Scan for the cell matching the given text and deliver its [x, y] coordinate at center. 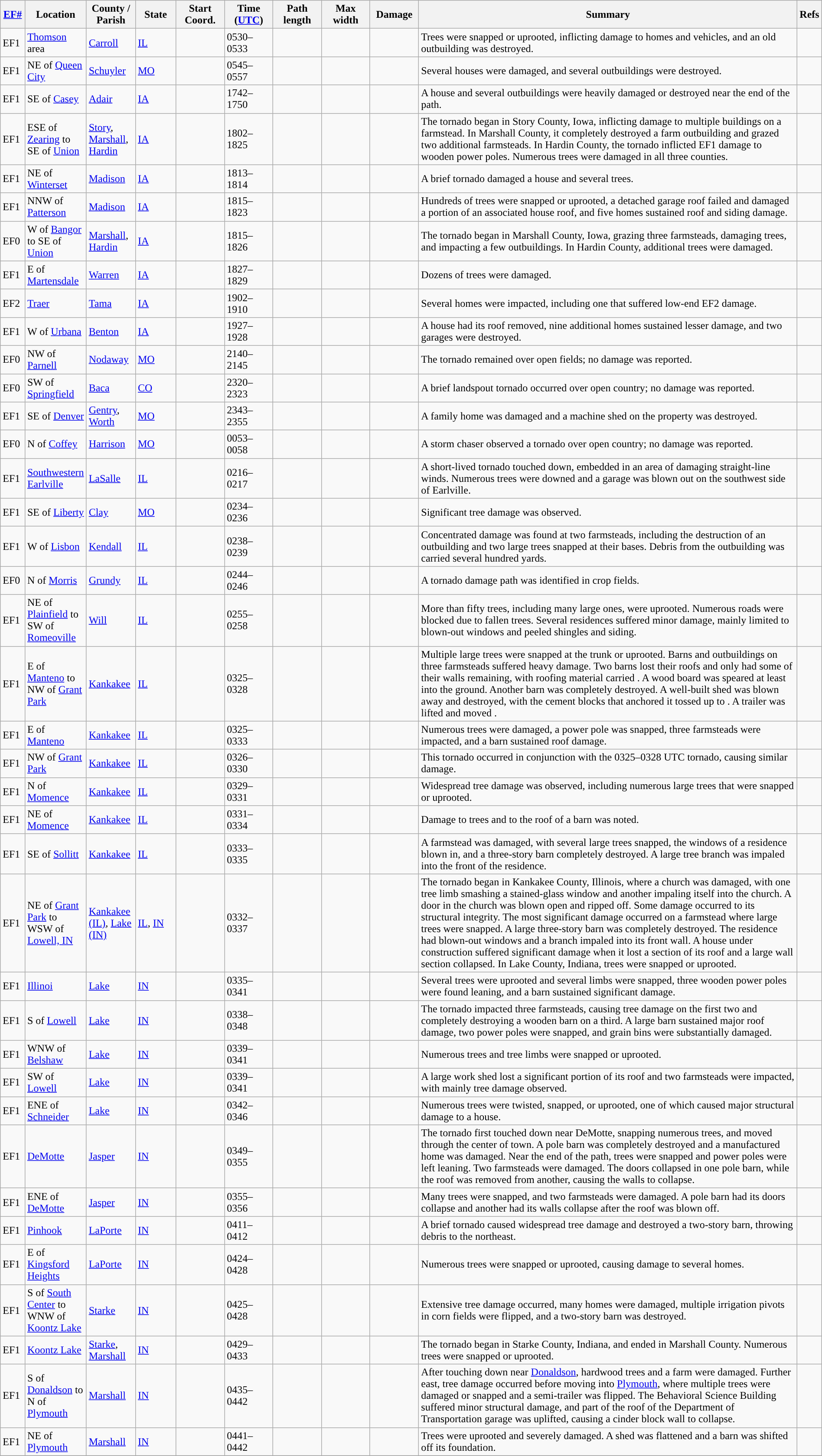
Damage to trees and to the roof of a barn was noted. [608, 820]
1815–1823 [249, 207]
S of Donaldson to N of Plymouth [55, 1396]
Several homes were impacted, including one that suffered low-end EF2 damage. [608, 303]
NE of Queen City [55, 71]
LaSalle [111, 478]
Location [55, 15]
0335–0341 [249, 986]
A brief landspout tornado occurred over open country; no damage was reported. [608, 387]
N of Morris [55, 581]
2140–2145 [249, 360]
Benton [111, 331]
SW of Lowell [55, 1082]
DeMotte [55, 1157]
Carroll [111, 42]
Koontz Lake [55, 1350]
Starke, Marshall [111, 1350]
Widespread tree damage was observed, including numerous large trees that were snapped or uprooted. [608, 791]
1742–1750 [249, 99]
Several houses were damaged, and several outbuildings were destroyed. [608, 71]
N of Momence [55, 791]
A house and several outbuildings were heavily damaged or destroyed near the end of the path. [608, 99]
Schuyler [111, 71]
0326–0330 [249, 764]
Baca [111, 387]
0429–0433 [249, 1350]
Numerous trees were damaged, a power pole was snapped, three farmsteads were impacted, and a barn sustained roof damage. [608, 735]
0234–0236 [249, 512]
A family home was damaged and a machine shed on the property was destroyed. [608, 416]
ESE of Zearing to SE of Union [55, 139]
1813–1814 [249, 179]
Warren [111, 275]
Trees were snapped or uprooted, inflicting damage to homes and vehicles, and an old outbuilding was destroyed. [608, 42]
ENE of DeMotte [55, 1202]
Path length [297, 15]
Grundy [111, 581]
Extensive tree damage occurred, many homes were damaged, multiple irrigation pivots in corn fields were flipped, and a two-story barn was destroyed. [608, 1310]
2320–2323 [249, 387]
NW of Parnell [55, 360]
0435–0442 [249, 1396]
A house had its roof removed, nine additional homes sustained lesser damage, and two garages were destroyed. [608, 331]
N of Coffey [55, 445]
NW of Grant Park [55, 764]
A tornado damage path was identified in crop fields. [608, 581]
Adair [111, 99]
Trees were uprooted and severely damaged. A shed was flattened and a barn was shifted off its foundation. [608, 1441]
Refs [809, 15]
SE of Sollitt [55, 854]
State [155, 15]
The tornado remained over open fields; no damage was reported. [608, 360]
This tornado occurred in conjunction with the 0325–0328 UTC tornado, causing similar damage. [608, 764]
NE of Winterset [55, 179]
Thomson area [55, 42]
2343–2355 [249, 416]
IL, IN [155, 923]
0424–0428 [249, 1264]
A brief tornado damaged a house and several trees. [608, 179]
1902–1910 [249, 303]
0053–0058 [249, 445]
0355–0356 [249, 1202]
ENE of Schneider [55, 1111]
Time (UTC) [249, 15]
1815–1826 [249, 241]
Traer [55, 303]
EF2 [13, 303]
WNW of Belshaw [55, 1055]
Damage [395, 15]
W of Urbana [55, 331]
NE of Momence [55, 820]
Illinoi [55, 986]
EF# [13, 15]
CO [155, 387]
Numerous trees and tree limbs were snapped or uprooted. [608, 1055]
Numerous trees were snapped or uprooted, causing damage to several homes. [608, 1264]
NE of Plainfield to SW of Romeoville [55, 621]
0441–0442 [249, 1441]
0342–0346 [249, 1111]
Clay [111, 512]
Gentry, Worth [111, 416]
0333–0335 [249, 854]
Marshall, Hardin [111, 241]
Tama [111, 303]
Nodaway [111, 360]
0545–0557 [249, 71]
Starke [111, 1310]
Start Coord. [200, 15]
0244–0246 [249, 581]
Harrison [111, 445]
0530–0533 [249, 42]
0216–0217 [249, 478]
SE of Denver [55, 416]
SW of Springfield [55, 387]
SE of Liberty [55, 512]
0325–0328 [249, 684]
Max width [346, 15]
Kendall [111, 546]
NE of Plymouth [55, 1441]
0425–0428 [249, 1310]
0238–0239 [249, 546]
S of South Center to WNW of Koontz Lake [55, 1310]
0329–0331 [249, 791]
0411–0412 [249, 1231]
A storm chaser observed a tornado over open country; no damage was reported. [608, 445]
W of Bangor to SE of Union [55, 241]
Pinhook [55, 1231]
Numerous trees were twisted, snapped, or uprooted, one of which caused major structural damage to a house. [608, 1111]
Will [111, 621]
E of Manteno to NW of Grant Park [55, 684]
Summary [608, 15]
Significant tree damage was observed. [608, 512]
E of Manteno [55, 735]
0331–0334 [249, 820]
1827–1829 [249, 275]
Kankakee (IL), Lake (IN) [111, 923]
A large work shed lost a significant portion of its roof and two farmsteads were impacted, with mainly tree damage observed. [608, 1082]
0332–0337 [249, 923]
NNW of Patterson [55, 207]
S of Lowell [55, 1020]
0349–0355 [249, 1157]
1927–1928 [249, 331]
Several trees were uprooted and several limbs were snapped, three wooden power poles were found leaning, and a barn sustained significant damage. [608, 986]
SE of Casey [55, 99]
E of Kingsford Heights [55, 1264]
The tornado began in Starke County, Indiana, and ended in Marshall County. Numerous trees were snapped or uprooted. [608, 1350]
1802–1825 [249, 139]
Southwestern Earlville [55, 478]
0338–0348 [249, 1020]
County / Parish [111, 15]
0325–0333 [249, 735]
Dozens of trees were damaged. [608, 275]
0255–0258 [249, 621]
A brief tornado caused widespread tree damage and destroyed a two-story barn, throwing debris to the northeast. [608, 1231]
Story, Marshall, Hardin [111, 139]
E of Martensdale [55, 275]
W of Lisbon [55, 546]
NE of Grant Park to WSW of Lowell, IN [55, 923]
